Return [X, Y] of the center of cell containing provided text 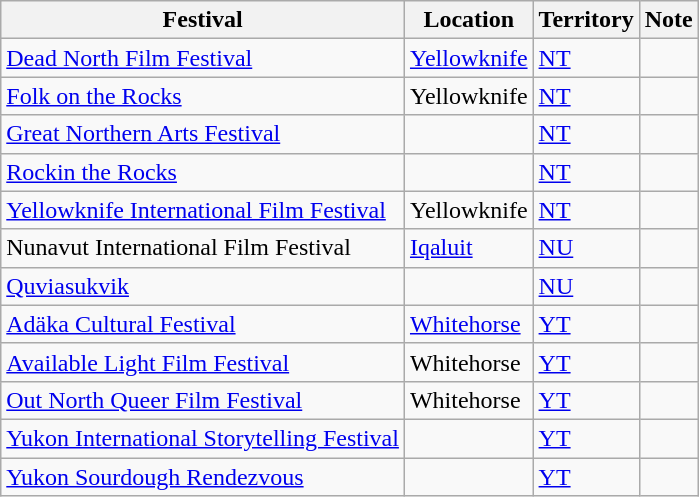
Location [468, 20]
Adäka Cultural Festival [203, 324]
Folk on the Rocks [203, 96]
Yellowknife International Film Festival [203, 210]
Territory [586, 20]
Nunavut International Film Festival [203, 248]
Rockin the Rocks [203, 172]
Yukon International Storytelling Festival [203, 438]
Out North Queer Film Festival [203, 400]
Dead North Film Festival [203, 58]
Note [668, 20]
Yukon Sourdough Rendezvous [203, 477]
Available Light Film Festival [203, 362]
Quviasukvik [203, 286]
Great Northern Arts Festival [203, 134]
Festival [203, 20]
Iqaluit [468, 248]
